Return (x, y) of the center of cell containing provided text 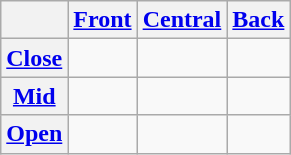
Close (34, 58)
Central (182, 20)
Mid (34, 96)
Open (34, 134)
Front (102, 20)
Back (258, 20)
